Pinpoint the cell where the given text exists, returning its [X, Y] midpoint coordinate. 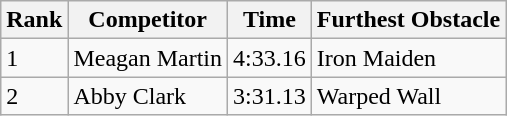
2 [34, 96]
3:31.13 [270, 96]
Time [270, 20]
Meagan Martin [148, 58]
4:33.16 [270, 58]
1 [34, 58]
Competitor [148, 20]
Rank [34, 20]
Abby Clark [148, 96]
Warped Wall [408, 96]
Furthest Obstacle [408, 20]
Iron Maiden [408, 58]
